Provide the [x, y] coordinate of the cell's center where the given text is located.  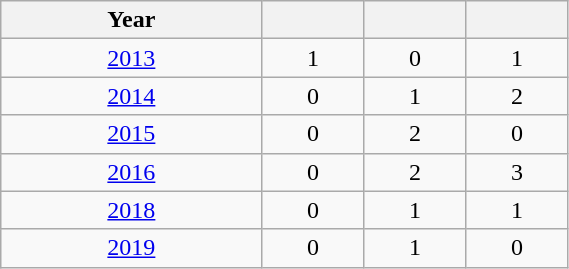
2019 [132, 248]
2014 [132, 96]
2015 [132, 134]
3 [517, 172]
Year [132, 20]
2016 [132, 172]
2018 [132, 210]
2013 [132, 58]
